Pinpoint the cell where the given text exists, returning its [x, y] midpoint coordinate. 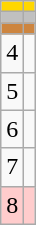
6 [12, 129]
5 [12, 91]
4 [12, 53]
7 [12, 167]
8 [12, 205]
